Return [X, Y] of the center of cell containing provided text 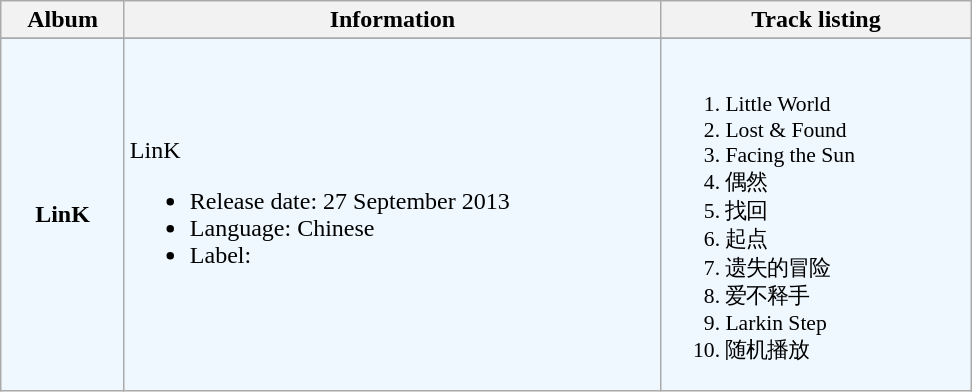
Track listing [816, 20]
Little WorldLost & FoundFacing the Sun偶然找回起点遗失的冒险爱不释手Larkin Step随机播放 [816, 215]
LinK [63, 215]
LinKRelease date: 27 September 2013Language: ChineseLabel: [392, 215]
Information [392, 20]
Album [63, 20]
